Return [x, y] of the center of cell containing provided text 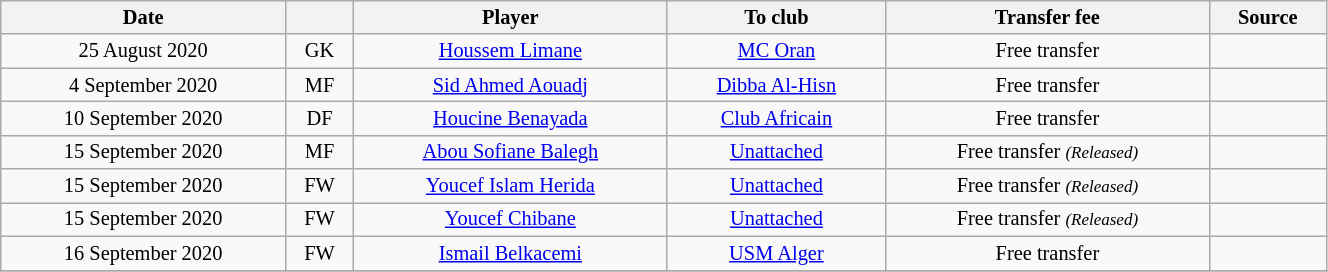
Ismail Belkacemi [511, 253]
Transfer fee [1048, 17]
4 September 2020 [144, 85]
16 September 2020 [144, 253]
Houssem Limane [511, 51]
Dibba Al-Hisn [776, 85]
Houcine Benayada [511, 118]
Abou Sofiane Balegh [511, 152]
To club [776, 17]
Date [144, 17]
Youcef Islam Herida [511, 186]
Player [511, 17]
DF [319, 118]
Club Africain [776, 118]
10 September 2020 [144, 118]
Sid Ahmed Aouadj [511, 85]
GK [319, 51]
USM Alger [776, 253]
Source [1268, 17]
25 August 2020 [144, 51]
Youcef Chibane [511, 219]
MC Oran [776, 51]
